For the text-containing cell, return its midpoint in (x, y) coordinate format. 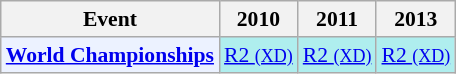
2013 (416, 19)
World Championships (110, 55)
2011 (338, 19)
2010 (258, 19)
Event (110, 19)
